From the cell containing the given text, extract its center point as (x, y) coordinate. 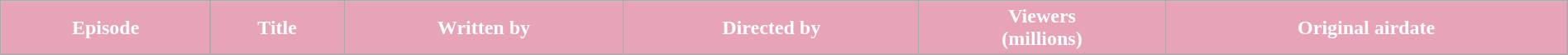
Episode (106, 28)
Viewers(millions) (1042, 28)
Written by (485, 28)
Original airdate (1366, 28)
Title (278, 28)
Directed by (771, 28)
